Capture the cell that displays the provided text and extract its (X, Y) central coordinate. 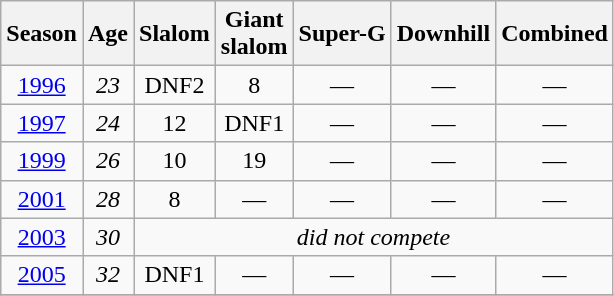
2001 (42, 199)
26 (108, 161)
28 (108, 199)
Slalom (175, 34)
1997 (42, 123)
23 (108, 85)
2003 (42, 237)
DNF2 (175, 85)
Super-G (342, 34)
Season (42, 34)
1999 (42, 161)
19 (254, 161)
Age (108, 34)
12 (175, 123)
24 (108, 123)
Downhill (443, 34)
Giantslalom (254, 34)
1996 (42, 85)
32 (108, 275)
30 (108, 237)
2005 (42, 275)
Combined (555, 34)
did not compete (374, 237)
10 (175, 161)
